For the text-containing cell, return its midpoint in [x, y] coordinate format. 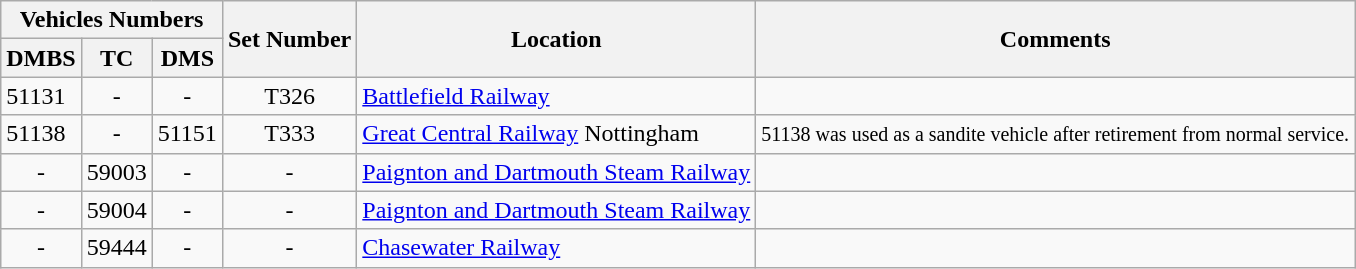
59004 [116, 210]
Chasewater Railway [556, 248]
59444 [116, 248]
T326 [289, 96]
Set Number [289, 39]
51138 was used as a sandite vehicle after retirement from normal service. [1056, 134]
TC [116, 58]
Great Central Railway Nottingham [556, 134]
51131 [41, 96]
T333 [289, 134]
59003 [116, 172]
DMBS [41, 58]
Vehicles Numbers [112, 20]
Location [556, 39]
51151 [187, 134]
51138 [41, 134]
DMS [187, 58]
Battlefield Railway [556, 96]
Comments [1056, 39]
